Find where the given text appears and provide that cell's center as [x, y] coordinate. 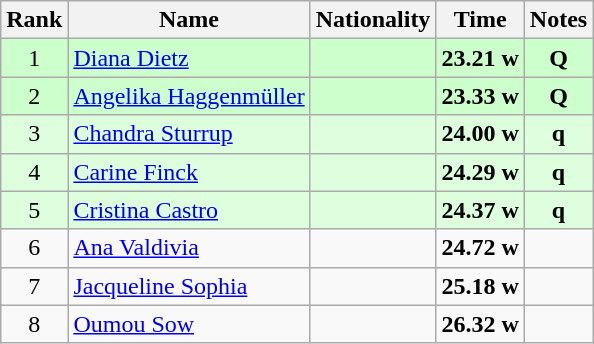
8 [34, 324]
4 [34, 172]
7 [34, 286]
Cristina Castro [189, 210]
1 [34, 58]
Name [189, 20]
Nationality [373, 20]
Jacqueline Sophia [189, 286]
Diana Dietz [189, 58]
25.18 w [480, 286]
2 [34, 96]
3 [34, 134]
Chandra Sturrup [189, 134]
24.72 w [480, 248]
24.37 w [480, 210]
24.29 w [480, 172]
Carine Finck [189, 172]
26.32 w [480, 324]
Notes [558, 20]
Angelika Haggenmüller [189, 96]
Ana Valdivia [189, 248]
5 [34, 210]
Time [480, 20]
Oumou Sow [189, 324]
6 [34, 248]
Rank [34, 20]
23.21 w [480, 58]
24.00 w [480, 134]
23.33 w [480, 96]
